Extract the [X, Y] coordinate from the center of the cell holding the provided text.  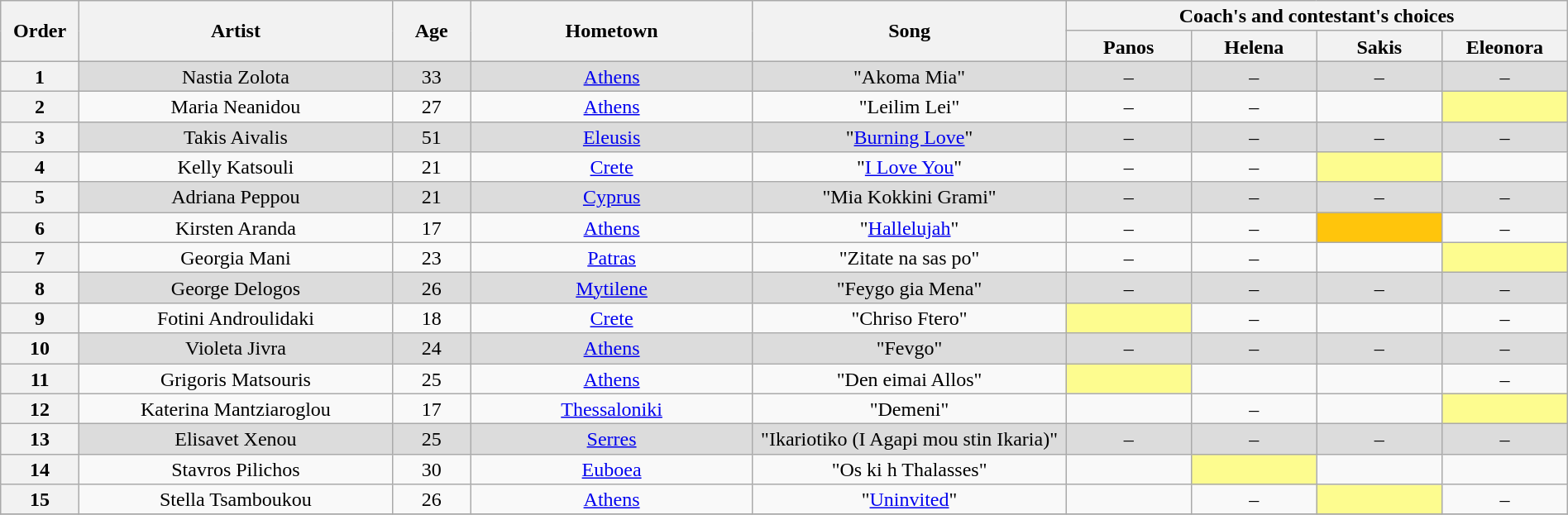
Song [910, 31]
"Feygo gia Mena" [910, 288]
Patras [612, 258]
11 [40, 379]
Mytilene [612, 288]
Takis Aivalis [235, 137]
Elisavet Xenou [235, 440]
Sakis [1379, 46]
24 [432, 349]
9 [40, 317]
1 [40, 76]
Adriana Peppou [235, 197]
"Leilim Lei" [910, 106]
5 [40, 197]
Eleusis [612, 137]
8 [40, 288]
Kirsten Aranda [235, 228]
Kelly Katsouli [235, 167]
Maria Neanidou [235, 106]
Eleonora [1505, 46]
Grigoris Matsouris [235, 379]
4 [40, 167]
"Fevgo" [910, 349]
3 [40, 137]
Cyprus [612, 197]
2 [40, 106]
51 [432, 137]
27 [432, 106]
10 [40, 349]
18 [432, 317]
"Os ki h Thalasses" [910, 470]
Coach's and contestant's choices [1317, 17]
Katerina Mantziaroglou [235, 408]
"Ikariotiko (I Agapi mou stin Ikaria)" [910, 440]
"Uninvited" [910, 499]
Euboea [612, 470]
Order [40, 31]
Thessaloniki [612, 408]
Nastia Zolota [235, 76]
Stavros Pilichos [235, 470]
George Delogos [235, 288]
Helena [1255, 46]
"I Love You" [910, 167]
"Demeni" [910, 408]
"Burning Love" [910, 137]
14 [40, 470]
33 [432, 76]
Stella Tsamboukou [235, 499]
Artist [235, 31]
Age [432, 31]
"Den eimai Allos" [910, 379]
6 [40, 228]
13 [40, 440]
Fotini Androulidaki [235, 317]
12 [40, 408]
"Chriso Ftero" [910, 317]
"Akoma Mia" [910, 76]
15 [40, 499]
30 [432, 470]
7 [40, 258]
"Mia Kokkini Grami" [910, 197]
Hometown [612, 31]
"Zitate na sas po" [910, 258]
Georgia Mani [235, 258]
"Hallelujah" [910, 228]
Serres [612, 440]
Panos [1129, 46]
Violeta Jivra [235, 349]
23 [432, 258]
